Locate the cell with the specified text and output its [x, y] center coordinate. 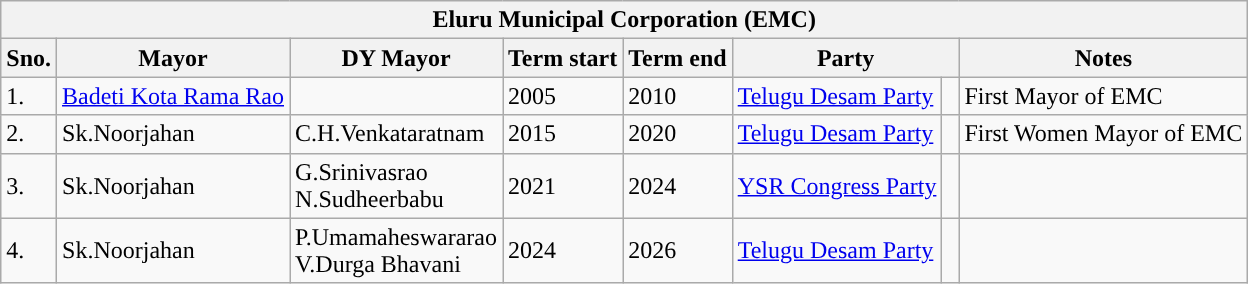
2005 [563, 96]
Badeti Kota Rama Rao [174, 96]
DY Mayor [396, 58]
2. [29, 134]
Mayor [174, 58]
G.SrinivasraoN.Sudheerbabu [396, 186]
Eluru Municipal Corporation (EMC) [624, 20]
First Mayor of EMC [1104, 96]
2026 [678, 250]
First Women Mayor of EMC [1104, 134]
Term start [563, 58]
4. [29, 250]
2020 [678, 134]
Sno. [29, 58]
2021 [563, 186]
P.UmamaheswararaoV.Durga Bhavani [396, 250]
3. [29, 186]
2010 [678, 96]
Party [846, 58]
YSR Congress Party [837, 186]
C.H.Venkataratnam [396, 134]
Notes [1104, 58]
Term end [678, 58]
2015 [563, 134]
1. [29, 96]
